From the cell containing the given text, extract its center point as [X, Y] coordinate. 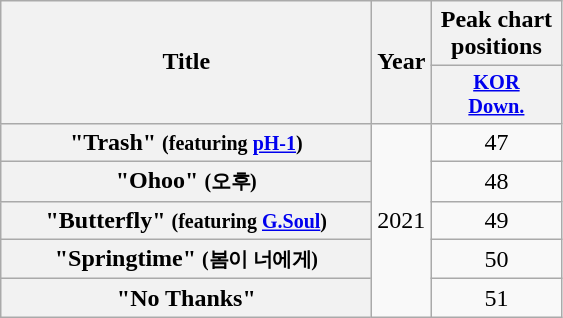
51 [496, 298]
KORDown. [496, 95]
50 [496, 259]
"No Thanks" [186, 298]
47 [496, 142]
48 [496, 182]
49 [496, 220]
"Springtime" (봄이 너에게) [186, 259]
Peak chart positions [496, 34]
"Ohoo" (오후) [186, 182]
"Trash" (featuring pH-1) [186, 142]
Year [402, 62]
"Butterfly" (featuring G.Soul) [186, 220]
Title [186, 62]
2021 [402, 220]
